Provide the (x, y) coordinate of the cell's center where the given text is located.  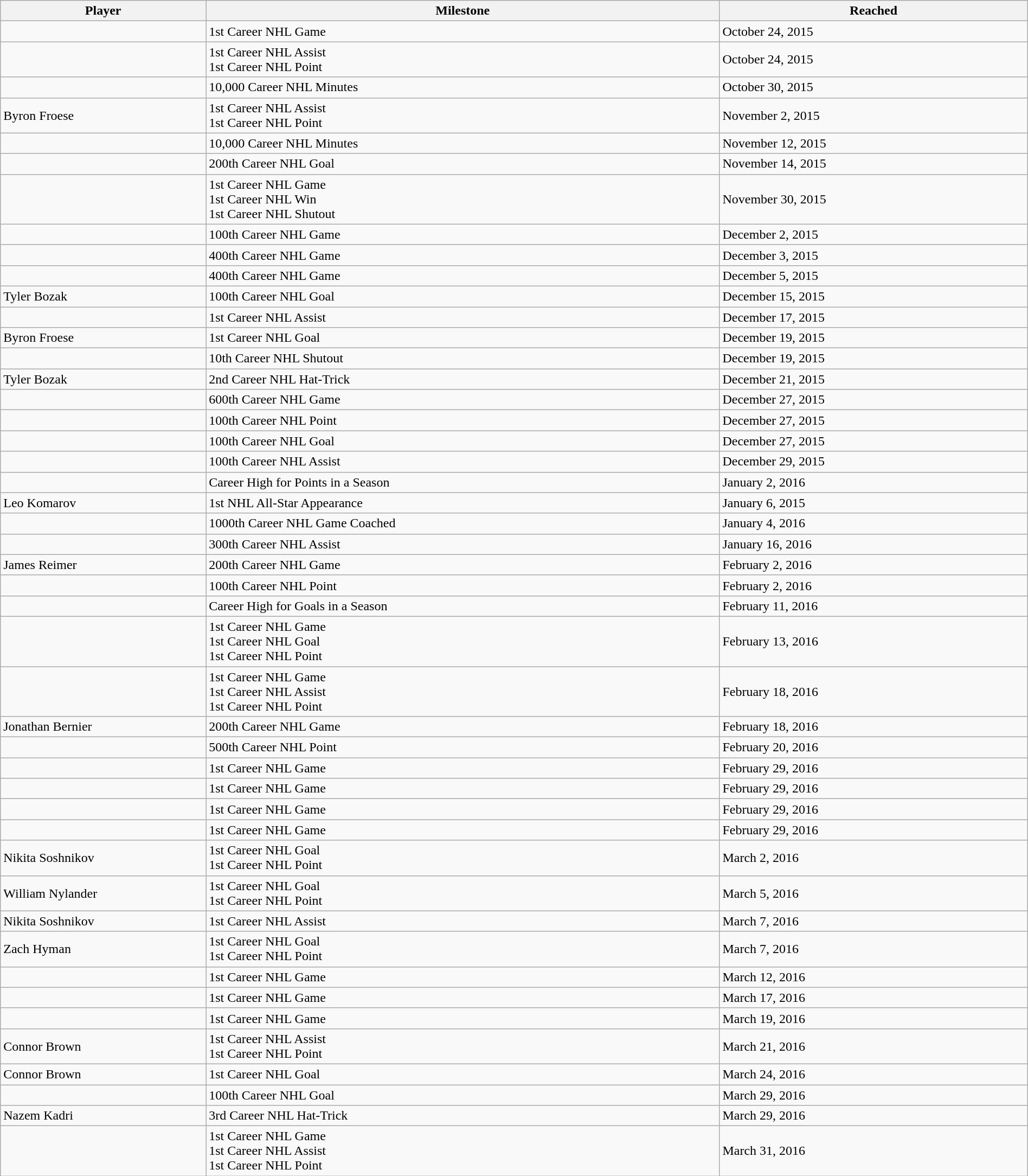
Milestone (463, 11)
1st Career NHL Game1st Career NHL Win1st Career NHL Shutout (463, 199)
Leo Komarov (103, 503)
January 16, 2016 (873, 544)
Nazem Kadri (103, 1116)
2nd Career NHL Hat-Trick (463, 379)
Career High for Goals in a Season (463, 606)
Jonathan Bernier (103, 727)
100th Career NHL Game (463, 234)
December 15, 2015 (873, 296)
Zach Hyman (103, 949)
December 21, 2015 (873, 379)
December 17, 2015 (873, 317)
January 4, 2016 (873, 523)
February 13, 2016 (873, 641)
March 5, 2016 (873, 893)
1st NHL All-Star Appearance (463, 503)
October 30, 2015 (873, 87)
3rd Career NHL Hat-Trick (463, 1116)
November 14, 2015 (873, 164)
1st Career NHL Game1st Career NHL Goal1st Career NHL Point (463, 641)
January 2, 2016 (873, 482)
March 12, 2016 (873, 977)
November 2, 2015 (873, 115)
William Nylander (103, 893)
December 5, 2015 (873, 276)
Reached (873, 11)
600th Career NHL Game (463, 400)
December 29, 2015 (873, 462)
James Reimer (103, 565)
November 30, 2015 (873, 199)
500th Career NHL Point (463, 747)
February 20, 2016 (873, 747)
200th Career NHL Goal (463, 164)
February 11, 2016 (873, 606)
March 2, 2016 (873, 858)
March 17, 2016 (873, 998)
300th Career NHL Assist (463, 544)
March 19, 2016 (873, 1018)
December 3, 2015 (873, 255)
Career High for Points in a Season (463, 482)
December 2, 2015 (873, 234)
March 21, 2016 (873, 1046)
March 31, 2016 (873, 1151)
100th Career NHL Assist (463, 462)
1000th Career NHL Game Coached (463, 523)
March 24, 2016 (873, 1074)
Player (103, 11)
10th Career NHL Shutout (463, 359)
January 6, 2015 (873, 503)
November 12, 2015 (873, 143)
